Pinpoint the cell where the given text exists, returning its (x, y) midpoint coordinate. 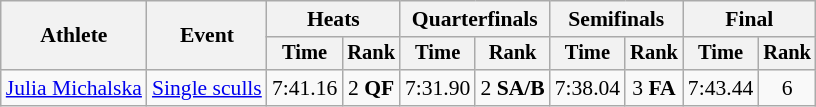
7:43.44 (720, 88)
Single sculls (207, 88)
Final (750, 19)
Heats (334, 19)
2 SA/B (512, 88)
7:41.16 (304, 88)
3 FA (654, 88)
Quarterfinals (475, 19)
6 (787, 88)
Julia Michalska (74, 88)
7:38.04 (588, 88)
7:31.90 (438, 88)
2 QF (371, 88)
Event (207, 36)
Semifinals (616, 19)
Athlete (74, 36)
